Determine the [X, Y] coordinate at the center of the cell enclosing the given text.  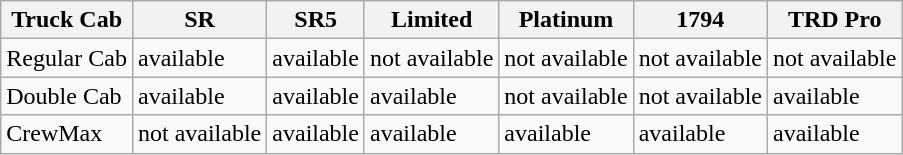
Regular Cab [67, 58]
Platinum [566, 20]
CrewMax [67, 134]
1794 [700, 20]
SR5 [316, 20]
SR [199, 20]
TRD Pro [835, 20]
Limited [431, 20]
Double Cab [67, 96]
Truck Cab [67, 20]
